Scan for the cell matching the given text and deliver its (x, y) coordinate at center. 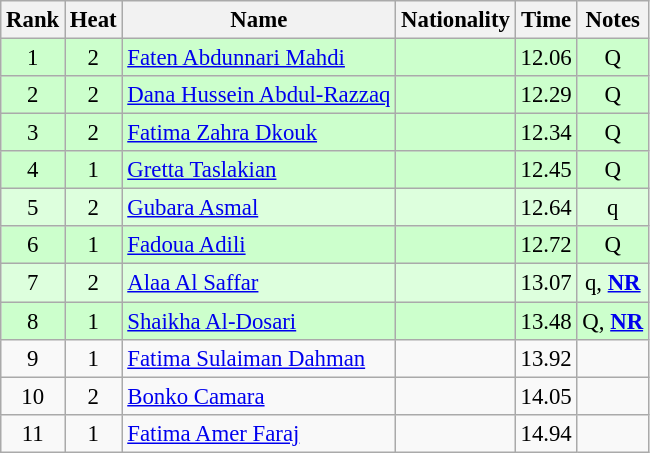
7 (33, 283)
12.45 (546, 170)
Fatima Sulaiman Dahman (259, 358)
12.64 (546, 208)
Dana Hussein Abdul-Razzaq (259, 95)
Gretta Taslakian (259, 170)
14.05 (546, 396)
Shaikha Al-Dosari (259, 321)
Gubara Asmal (259, 208)
Heat (94, 20)
11 (33, 433)
Faten Abdunnari Mahdi (259, 58)
Notes (612, 20)
10 (33, 396)
14.94 (546, 433)
Rank (33, 20)
q (612, 208)
13.07 (546, 283)
12.06 (546, 58)
Fatima Zahra Dkouk (259, 133)
12.29 (546, 95)
13.92 (546, 358)
Nationality (456, 20)
Alaa Al Saffar (259, 283)
6 (33, 245)
Fatima Amer Faraj (259, 433)
12.34 (546, 133)
13.48 (546, 321)
9 (33, 358)
Time (546, 20)
Fadoua Adili (259, 245)
5 (33, 208)
3 (33, 133)
4 (33, 170)
q, NR (612, 283)
Name (259, 20)
8 (33, 321)
Q, NR (612, 321)
Bonko Camara (259, 396)
12.72 (546, 245)
